Pinpoint the cell where the given text exists, returning its [x, y] midpoint coordinate. 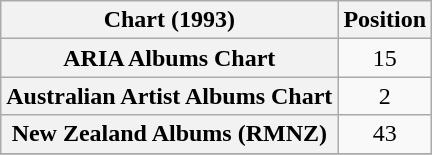
Chart (1993) [170, 20]
15 [385, 58]
Position [385, 20]
New Zealand Albums (RMNZ) [170, 134]
ARIA Albums Chart [170, 58]
2 [385, 96]
43 [385, 134]
Australian Artist Albums Chart [170, 96]
